Find where the given text appears and provide that cell's center as (X, Y) coordinate. 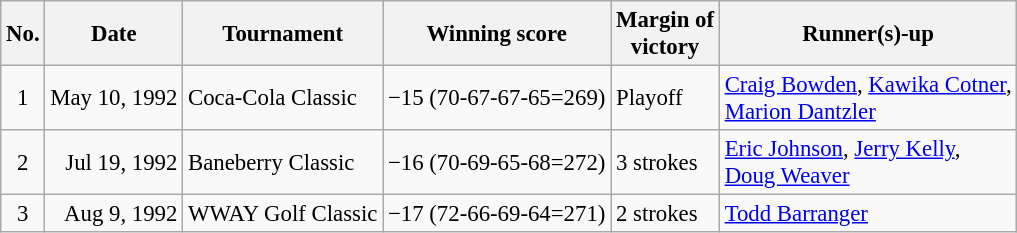
Jul 19, 1992 (114, 162)
−15 (70-67-67-65=269) (497, 98)
Craig Bowden, Kawika Cotner, Marion Dantzler (868, 98)
Todd Barranger (868, 214)
No. (23, 34)
Margin ofvictory (666, 34)
2 strokes (666, 214)
Baneberry Classic (283, 162)
Runner(s)-up (868, 34)
WWAY Golf Classic (283, 214)
−17 (72-66-69-64=271) (497, 214)
Winning score (497, 34)
1 (23, 98)
3 (23, 214)
Aug 9, 1992 (114, 214)
Eric Johnson, Jerry Kelly, Doug Weaver (868, 162)
2 (23, 162)
May 10, 1992 (114, 98)
Date (114, 34)
Coca-Cola Classic (283, 98)
Tournament (283, 34)
−16 (70-69-65-68=272) (497, 162)
3 strokes (666, 162)
Playoff (666, 98)
